Return the [x, y] coordinate for the center point of the cell that contains the specified text.  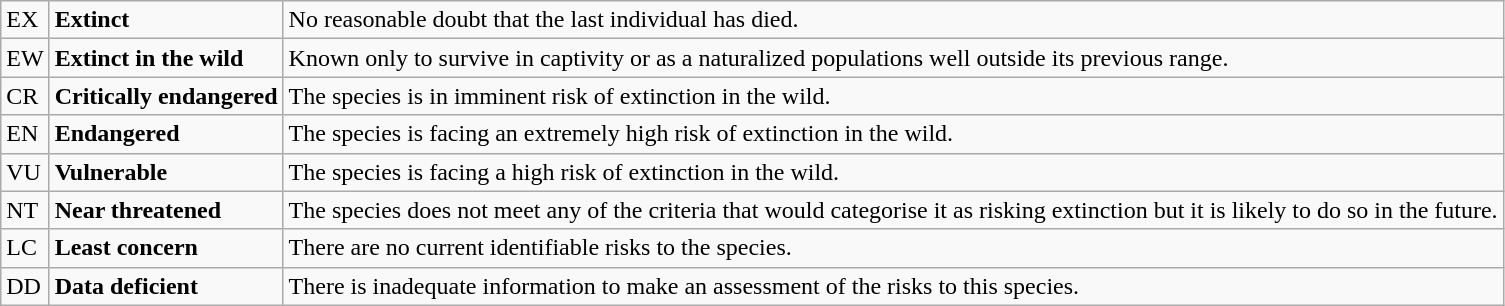
No reasonable doubt that the last individual has died. [893, 20]
Critically endangered [166, 96]
EX [25, 20]
Near threatened [166, 210]
Known only to survive in captivity or as a naturalized populations well outside its previous range. [893, 58]
CR [25, 96]
EN [25, 134]
The species is facing a high risk of extinction in the wild. [893, 172]
LC [25, 248]
Extinct in the wild [166, 58]
There are no current identifiable risks to the species. [893, 248]
The species is in imminent risk of extinction in the wild. [893, 96]
Least concern [166, 248]
The species is facing an extremely high risk of extinction in the wild. [893, 134]
DD [25, 286]
Extinct [166, 20]
There is inadequate information to make an assessment of the risks to this species. [893, 286]
Endangered [166, 134]
NT [25, 210]
EW [25, 58]
Vulnerable [166, 172]
Data deficient [166, 286]
The species does not meet any of the criteria that would categorise it as risking extinction but it is likely to do so in the future. [893, 210]
VU [25, 172]
